Locate the cell with the specified text and output its [x, y] center coordinate. 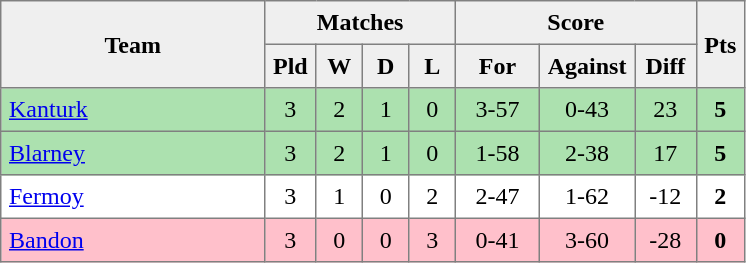
Team [133, 44]
-12 [666, 197]
0-43 [586, 110]
W [339, 66]
D [385, 66]
Bandon [133, 240]
17 [666, 153]
Diff [666, 66]
Pts [720, 44]
1-62 [586, 197]
Fermoy [133, 197]
L [432, 66]
3-60 [586, 240]
For [497, 66]
Pld [290, 66]
3-57 [497, 110]
-28 [666, 240]
2-47 [497, 197]
Score [576, 23]
Blarney [133, 153]
2-38 [586, 153]
1-58 [497, 153]
23 [666, 110]
Kanturk [133, 110]
Matches [360, 23]
Against [586, 66]
0-41 [497, 240]
